Capture the cell that displays the provided text and extract its [X, Y] central coordinate. 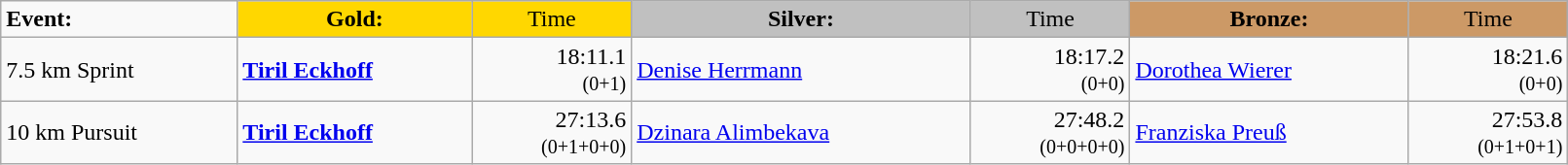
Event: [119, 19]
18:21.6(0+0) [1488, 70]
18:11.1(0+1) [552, 70]
Franziska Preuß [1269, 132]
Dzinara Alimbekava [801, 132]
Bronze: [1269, 19]
27:48.2(0+0+0+0) [1050, 132]
Silver: [801, 19]
7.5 km Sprint [119, 70]
27:53.8(0+1+0+1) [1488, 132]
Gold: [354, 19]
10 km Pursuit [119, 132]
18:17.2(0+0) [1050, 70]
Dorothea Wierer [1269, 70]
Denise Herrmann [801, 70]
27:13.6(0+1+0+0) [552, 132]
